Extract the [x, y] coordinate from the center of the cell holding the provided text.  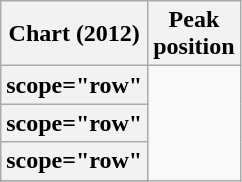
Chart (2012) [74, 34]
Peakposition [194, 34]
